Scan for the cell matching the given text and deliver its (x, y) coordinate at center. 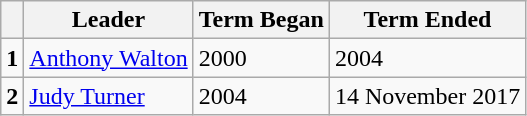
2000 (261, 58)
Term Ended (427, 20)
Term Began (261, 20)
14 November 2017 (427, 96)
1 (12, 58)
Leader (108, 20)
Anthony Walton (108, 58)
Judy Turner (108, 96)
2 (12, 96)
